Find where the given text appears and provide that cell's center as (X, Y) coordinate. 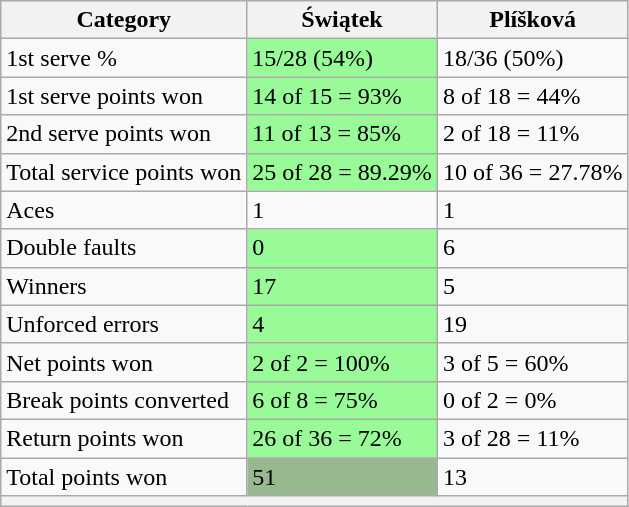
1st serve points won (124, 96)
10 of 36 = 27.78% (532, 172)
Total points won (124, 477)
2nd serve points won (124, 134)
0 (342, 248)
Double faults (124, 248)
3 of 28 = 11% (532, 438)
17 (342, 286)
8 of 18 = 44% (532, 96)
13 (532, 477)
25 of 28 = 89.29% (342, 172)
6 of 8 = 75% (342, 400)
2 of 18 = 11% (532, 134)
Return points won (124, 438)
2 of 2 = 100% (342, 362)
6 (532, 248)
18/36 (50%) (532, 58)
0 of 2 = 0% (532, 400)
15/28 (54%) (342, 58)
1st serve % (124, 58)
11 of 13 = 85% (342, 134)
Break points converted (124, 400)
26 of 36 = 72% (342, 438)
3 of 5 = 60% (532, 362)
Świątek (342, 20)
Aces (124, 210)
14 of 15 = 93% (342, 96)
Plíšková (532, 20)
19 (532, 324)
Total service points won (124, 172)
51 (342, 477)
Winners (124, 286)
Unforced errors (124, 324)
Category (124, 20)
Net points won (124, 362)
4 (342, 324)
5 (532, 286)
